Identify which cell holds the provided text, then report its [x, y] central coordinate. 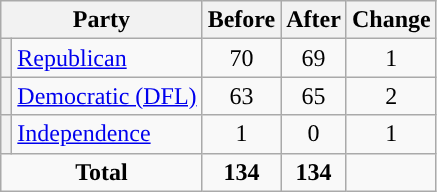
Independence [107, 134]
63 [242, 96]
Party [102, 20]
65 [314, 96]
Republican [107, 58]
Before [242, 20]
2 [391, 96]
Change [391, 20]
70 [242, 58]
After [314, 20]
0 [314, 134]
69 [314, 58]
Democratic (DFL) [107, 96]
Total [102, 172]
